Provide the (X, Y) coordinate of the cell's center where the given text is located.  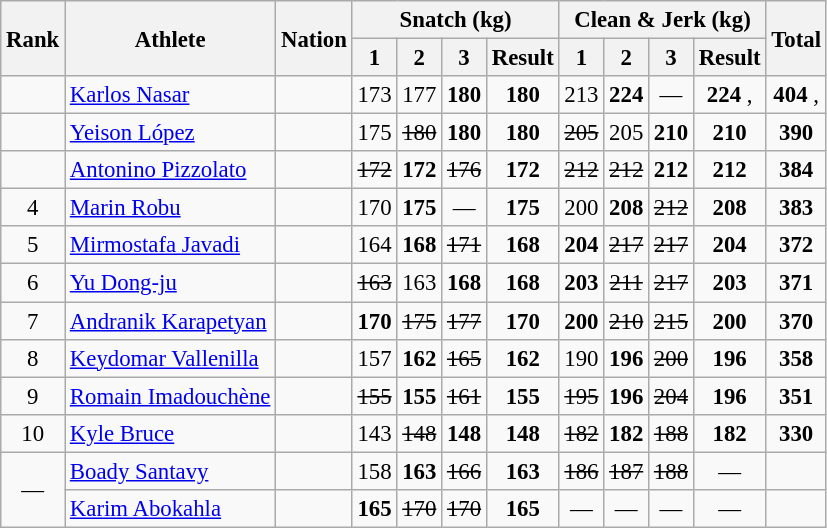
Yeison López (170, 133)
371 (796, 283)
390 (796, 133)
4 (33, 208)
195 (582, 396)
Snatch (kg) (456, 20)
Romain Imadouchène (170, 396)
Andranik Karapetyan (170, 321)
171 (464, 245)
370 (796, 321)
186 (582, 471)
Karim Abokahla (170, 509)
404 , (796, 95)
215 (672, 321)
384 (796, 170)
Mirmostafa Javadi (170, 245)
224 (626, 95)
Kyle Bruce (170, 433)
Keydomar Vallenilla (170, 358)
190 (582, 358)
8 (33, 358)
161 (464, 396)
173 (374, 95)
Nation (314, 38)
Rank (33, 38)
143 (374, 433)
330 (796, 433)
213 (582, 95)
5 (33, 245)
Yu Dong-ju (170, 283)
6 (33, 283)
7 (33, 321)
9 (33, 396)
157 (374, 358)
Antonino Pizzolato (170, 170)
Clean & Jerk (kg) (662, 20)
166 (464, 471)
224 , (730, 95)
158 (374, 471)
Athlete (170, 38)
383 (796, 208)
211 (626, 283)
Marin Robu (170, 208)
351 (796, 396)
187 (626, 471)
164 (374, 245)
10 (33, 433)
Total (796, 38)
Boady Santavy (170, 471)
372 (796, 245)
176 (464, 170)
358 (796, 358)
Karlos Nasar (170, 95)
